Identify which cell holds the provided text, then report its [x, y] central coordinate. 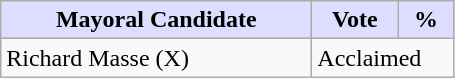
Acclaimed [383, 58]
Mayoral Candidate [156, 20]
Vote [355, 20]
% [426, 20]
Richard Masse (X) [156, 58]
